Return (x, y) of the center of cell containing provided text 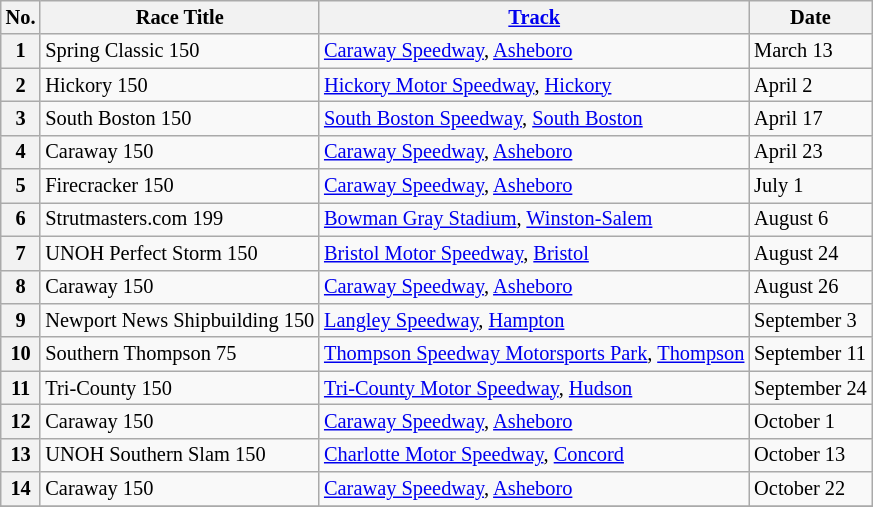
13 (21, 455)
3 (21, 118)
Thompson Speedway Motorsports Park, Thompson (534, 354)
Hickory Motor Speedway, Hickory (534, 85)
Track (534, 17)
September 11 (810, 354)
11 (21, 388)
No. (21, 17)
14 (21, 489)
7 (21, 253)
Charlotte Motor Speedway, Concord (534, 455)
South Boston 150 (180, 118)
Tri-County 150 (180, 388)
Bristol Motor Speedway, Bristol (534, 253)
March 13 (810, 51)
6 (21, 219)
Spring Classic 150 (180, 51)
July 1 (810, 186)
8 (21, 287)
Race Title (180, 17)
UNOH Southern Slam 150 (180, 455)
9 (21, 320)
September 3 (810, 320)
August 6 (810, 219)
September 24 (810, 388)
12 (21, 421)
Newport News Shipbuilding 150 (180, 320)
April 23 (810, 152)
Southern Thompson 75 (180, 354)
Hickory 150 (180, 85)
10 (21, 354)
Date (810, 17)
Tri-County Motor Speedway, Hudson (534, 388)
October 13 (810, 455)
October 22 (810, 489)
2 (21, 85)
5 (21, 186)
October 1 (810, 421)
Langley Speedway, Hampton (534, 320)
April 17 (810, 118)
UNOH Perfect Storm 150 (180, 253)
Bowman Gray Stadium, Winston-Salem (534, 219)
South Boston Speedway, South Boston (534, 118)
1 (21, 51)
4 (21, 152)
August 26 (810, 287)
Strutmasters.com 199 (180, 219)
April 2 (810, 85)
Firecracker 150 (180, 186)
August 24 (810, 253)
